Search for the cell housing the specified text and yield its [x, y] center coordinate. 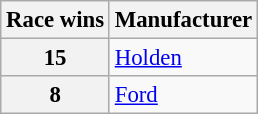
Race wins [56, 20]
8 [56, 95]
Ford [183, 95]
15 [56, 58]
Holden [183, 58]
Manufacturer [183, 20]
